Search for the cell housing the specified text and yield its (X, Y) center coordinate. 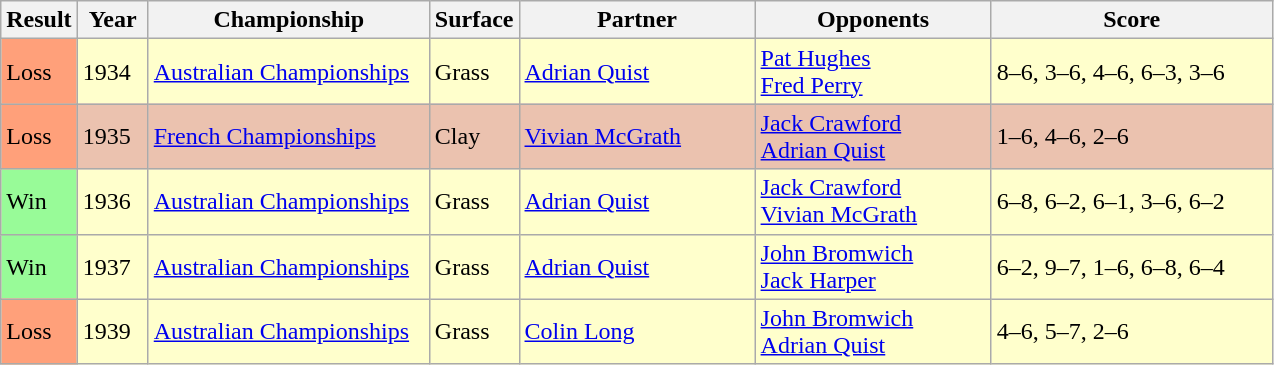
6–8, 6–2, 6–1, 3–6, 6–2 (1132, 202)
1939 (112, 332)
1935 (112, 136)
Colin Long (637, 332)
Vivian McGrath (637, 136)
French Championships (288, 136)
Jack Crawford Adrian Quist (873, 136)
John Bromwich Jack Harper (873, 266)
6–2, 9–7, 1–6, 6–8, 6–4 (1132, 266)
Opponents (873, 20)
8–6, 3–6, 4–6, 6–3, 3–6 (1132, 72)
Year (112, 20)
1–6, 4–6, 2–6 (1132, 136)
Score (1132, 20)
Partner (637, 20)
Clay (474, 136)
Jack Crawford Vivian McGrath (873, 202)
Surface (474, 20)
1936 (112, 202)
4–6, 5–7, 2–6 (1132, 332)
Championship (288, 20)
Result (39, 20)
Pat Hughes Fred Perry (873, 72)
1934 (112, 72)
John Bromwich Adrian Quist (873, 332)
1937 (112, 266)
